Return the (x, y) coordinate for the center point of the cell that contains the specified text.  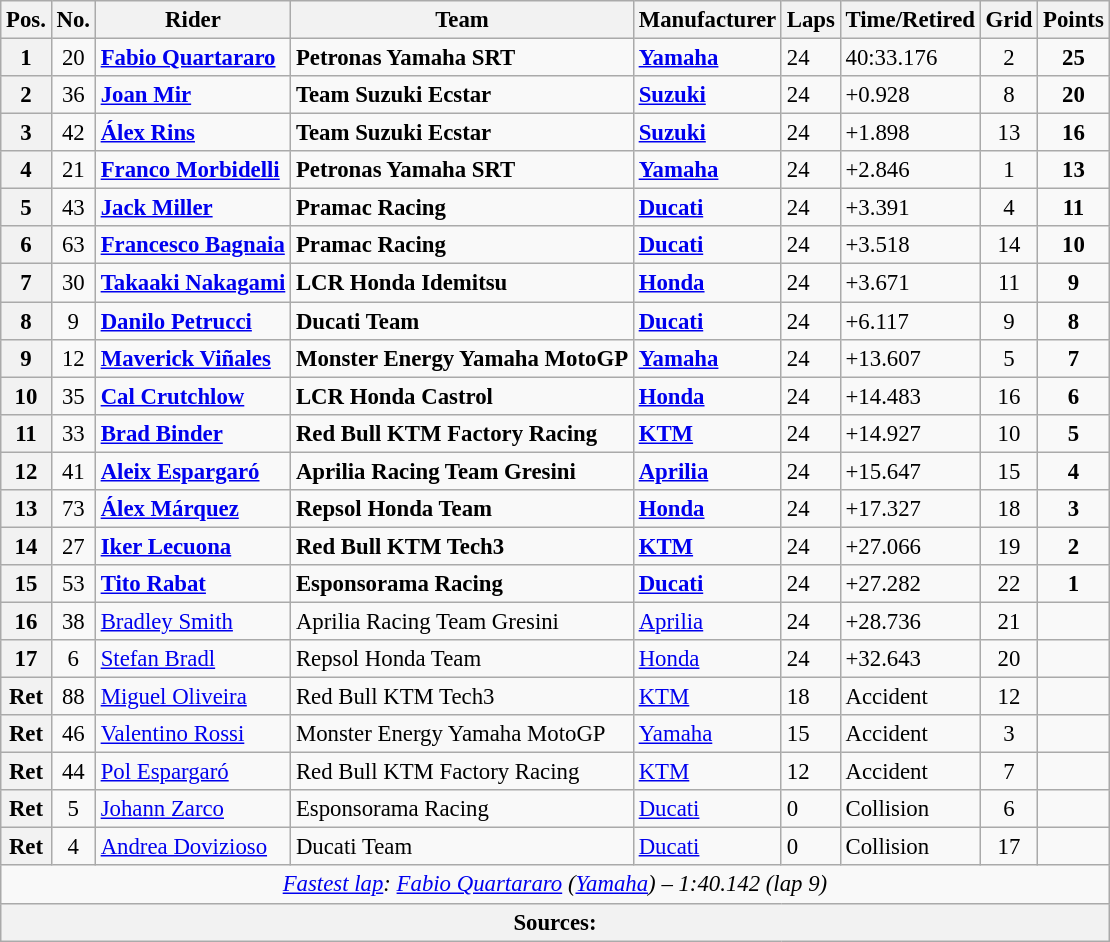
19 (1008, 546)
+3.391 (910, 208)
42 (73, 133)
38 (73, 621)
Brad Binder (192, 433)
Rider (192, 20)
Andrea Dovizioso (192, 847)
Álex Márquez (192, 509)
+2.846 (910, 170)
44 (73, 772)
Pos. (26, 20)
+27.066 (910, 546)
33 (73, 433)
88 (73, 697)
Francesco Bagnaia (192, 245)
25 (1074, 58)
Álex Rins (192, 133)
+1.898 (910, 133)
Time/Retired (910, 20)
+27.282 (910, 584)
LCR Honda Idemitsu (462, 283)
Team (462, 20)
63 (73, 245)
41 (73, 471)
Joan Mir (192, 95)
+3.671 (910, 283)
Grid (1008, 20)
+14.483 (910, 396)
Stefan Bradl (192, 659)
+6.117 (910, 321)
Johann Zarco (192, 809)
+32.643 (910, 659)
No. (73, 20)
Cal Crutchlow (192, 396)
+13.607 (910, 358)
35 (73, 396)
27 (73, 546)
Sources: (555, 922)
36 (73, 95)
LCR Honda Castrol (462, 396)
46 (73, 734)
Aleix Espargaró (192, 471)
Manufacturer (707, 20)
+0.928 (910, 95)
Fastest lap: Fabio Quartararo (Yamaha) – 1:40.142 (lap 9) (555, 885)
Points (1074, 20)
Fabio Quartararo (192, 58)
+15.647 (910, 471)
Jack Miller (192, 208)
53 (73, 584)
Miguel Oliveira (192, 697)
43 (73, 208)
+3.518 (910, 245)
+14.927 (910, 433)
Iker Lecuona (192, 546)
+28.736 (910, 621)
Laps (810, 20)
22 (1008, 584)
Maverick Viñales (192, 358)
73 (73, 509)
40:33.176 (910, 58)
Franco Morbidelli (192, 170)
Danilo Petrucci (192, 321)
Takaaki Nakagami (192, 283)
Tito Rabat (192, 584)
Bradley Smith (192, 621)
Pol Espargaró (192, 772)
Valentino Rossi (192, 734)
+17.327 (910, 509)
30 (73, 283)
